Capture the cell that displays the provided text and extract its [X, Y] central coordinate. 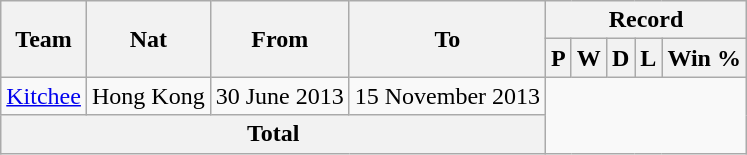
L [648, 58]
30 June 2013 [280, 96]
Total [274, 134]
W [588, 58]
To [447, 39]
15 November 2013 [447, 96]
P [559, 58]
D [620, 58]
Nat [148, 39]
Record [646, 20]
Win % [704, 58]
Team [44, 39]
Hong Kong [148, 96]
From [280, 39]
Kitchee [44, 96]
